Return (x, y) of the center of cell containing provided text 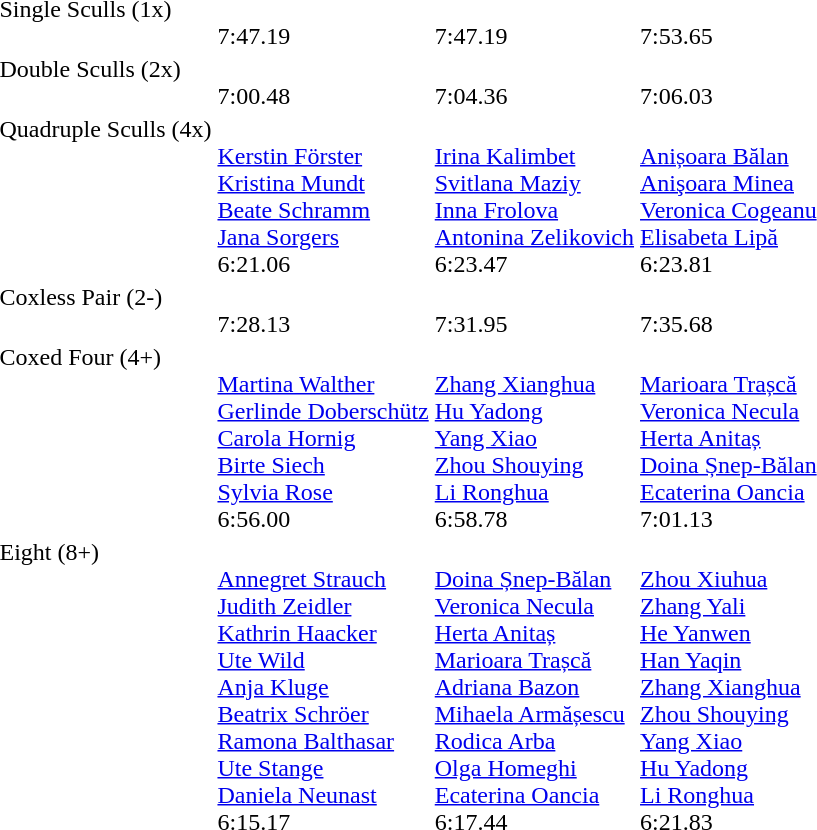
Zhang Xianghua Hu Yadong Yang Xiao Zhou Shouying Li Ronghua 6:58.78 (534, 438)
Martina Walther Gerlinde Doberschütz Carola Hornig Birte Siech Sylvia Rose 6:56.00 (323, 438)
Irina Kalimbet Svitlana Maziy Inna Frolova Antonina Zelikovich 6:23.47 (534, 196)
7:31.95 (534, 310)
7:00.48 (323, 82)
7:28.13 (323, 310)
7:04.36 (534, 82)
Kerstin Förster Kristina Mundt Beate Schramm Jana Sorgers 6:21.06 (323, 196)
